Find where the given text appears and provide that cell's center as (x, y) coordinate. 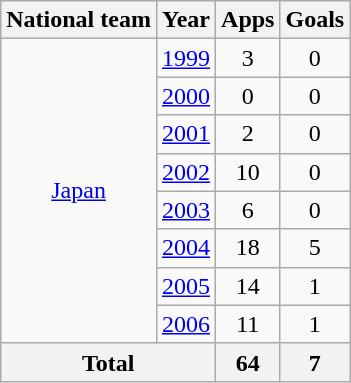
2001 (186, 134)
2 (248, 134)
6 (248, 210)
2002 (186, 172)
2000 (186, 96)
11 (248, 324)
Apps (248, 20)
2004 (186, 248)
10 (248, 172)
Goals (315, 20)
1999 (186, 58)
2005 (186, 286)
Japan (79, 191)
Year (186, 20)
14 (248, 286)
2006 (186, 324)
National team (79, 20)
64 (248, 362)
2003 (186, 210)
18 (248, 248)
3 (248, 58)
5 (315, 248)
Total (108, 362)
7 (315, 362)
